Search for the cell housing the specified text and yield its (X, Y) center coordinate. 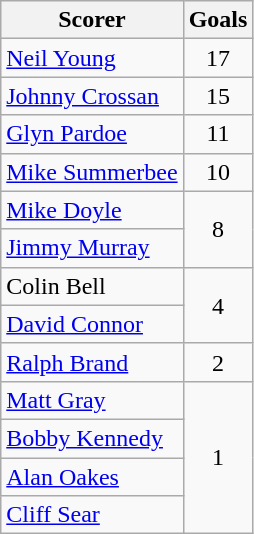
8 (218, 229)
Mike Summerbee (92, 172)
Jimmy Murray (92, 248)
Johnny Crossan (92, 96)
Goals (218, 20)
Matt Gray (92, 400)
Alan Oakes (92, 477)
2 (218, 362)
Bobby Kennedy (92, 438)
Neil Young (92, 58)
1 (218, 457)
4 (218, 305)
15 (218, 96)
Glyn Pardoe (92, 134)
Ralph Brand (92, 362)
Cliff Sear (92, 515)
Mike Doyle (92, 210)
David Connor (92, 324)
Scorer (92, 20)
11 (218, 134)
10 (218, 172)
Colin Bell (92, 286)
17 (218, 58)
